Output the (X, Y) coordinate of the center of the cell containing the given text.  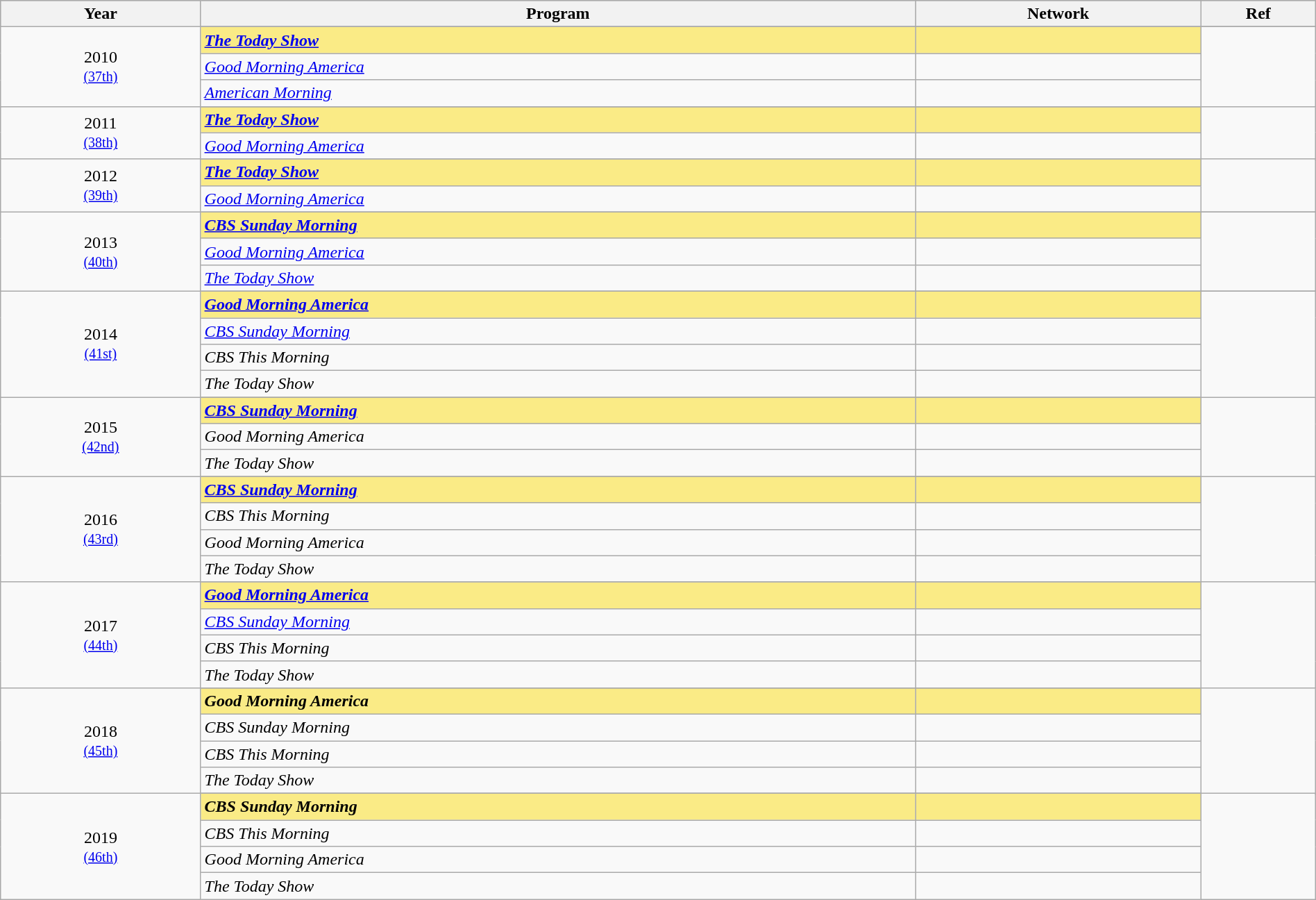
2018 (45th) (101, 740)
2010 (37th) (101, 67)
2015 (42nd) (101, 437)
2017 (44th) (101, 635)
Year (101, 14)
2014 (41st) (101, 344)
2019 (46th) (101, 847)
Program (558, 14)
2016 (43rd) (101, 529)
Ref (1258, 14)
Network (1058, 14)
2013 (40th) (101, 251)
2011 (38th) (101, 133)
American Morning (558, 93)
2012 (39th) (101, 185)
